Search for the cell housing the specified text and yield its (X, Y) center coordinate. 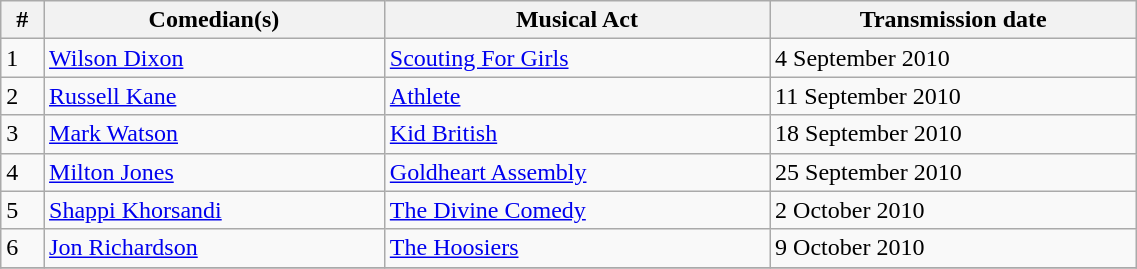
3 (22, 134)
The Divine Comedy (576, 210)
Scouting For Girls (576, 58)
Wilson Dixon (214, 58)
Goldheart Assembly (576, 172)
18 September 2010 (954, 134)
Transmission date (954, 20)
Jon Richardson (214, 248)
Mark Watson (214, 134)
The Hoosiers (576, 248)
Russell Kane (214, 96)
# (22, 20)
25 September 2010 (954, 172)
9 October 2010 (954, 248)
11 September 2010 (954, 96)
Kid British (576, 134)
Shappi Khorsandi (214, 210)
1 (22, 58)
2 October 2010 (954, 210)
Comedian(s) (214, 20)
6 (22, 248)
Musical Act (576, 20)
Athlete (576, 96)
Milton Jones (214, 172)
4 September 2010 (954, 58)
5 (22, 210)
4 (22, 172)
2 (22, 96)
